Identify which cell holds the provided text, then report its (x, y) central coordinate. 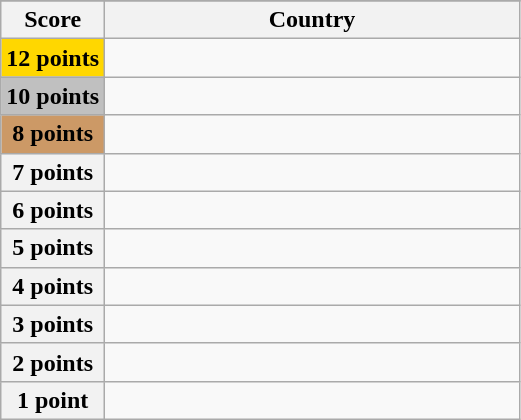
Country (312, 20)
10 points (53, 96)
12 points (53, 58)
4 points (53, 286)
8 points (53, 134)
2 points (53, 362)
6 points (53, 210)
3 points (53, 324)
7 points (53, 172)
5 points (53, 248)
Score (53, 20)
1 point (53, 400)
